From the cell containing the given text, extract its center point as [x, y] coordinate. 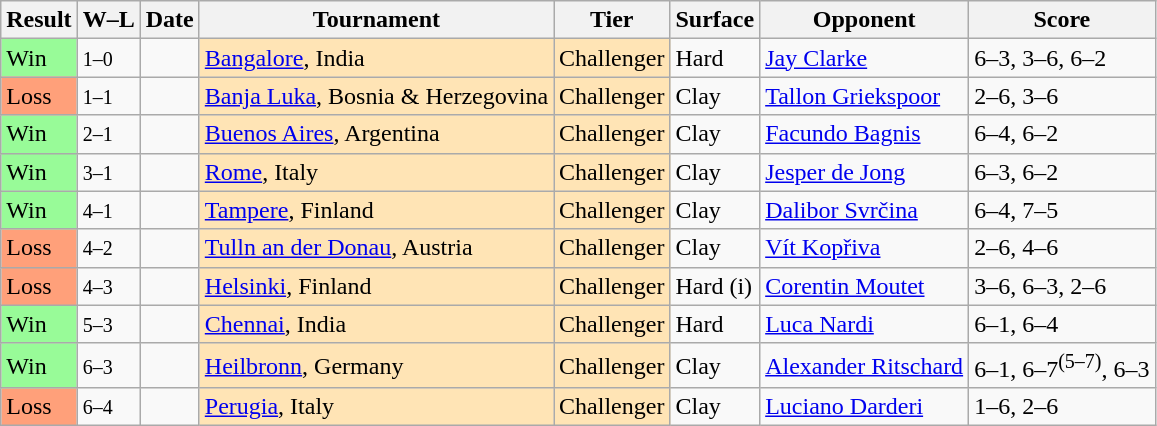
Facundo Bagnis [864, 134]
4–2 [108, 248]
Heilbronn, Germany [376, 366]
Luca Nardi [864, 324]
6–4, 6–2 [1062, 134]
Date [170, 20]
Tier [612, 20]
Hard (i) [715, 286]
Alexander Ritschard [864, 366]
Dalibor Svrčina [864, 210]
1–6, 2–6 [1062, 407]
4–3 [108, 286]
3–6, 6–3, 2–6 [1062, 286]
6–4 [108, 407]
6–1, 6–4 [1062, 324]
2–6, 3–6 [1062, 96]
3–1 [108, 172]
6–3 [108, 366]
6–3, 3–6, 6–2 [1062, 58]
Opponent [864, 20]
Score [1062, 20]
2–1 [108, 134]
Vít Kopřiva [864, 248]
1–1 [108, 96]
Tulln an der Donau, Austria [376, 248]
2–6, 4–6 [1062, 248]
6–3, 6–2 [1062, 172]
Chennai, India [376, 324]
W–L [108, 20]
Tampere, Finland [376, 210]
Result [39, 20]
5–3 [108, 324]
6–4, 7–5 [1062, 210]
Tournament [376, 20]
Banja Luka, Bosnia & Herzegovina [376, 96]
Rome, Italy [376, 172]
Bangalore, India [376, 58]
Surface [715, 20]
Helsinki, Finland [376, 286]
Tallon Griekspoor [864, 96]
4–1 [108, 210]
Luciano Darderi [864, 407]
Buenos Aires, Argentina [376, 134]
Jay Clarke [864, 58]
Corentin Moutet [864, 286]
Jesper de Jong [864, 172]
Perugia, Italy [376, 407]
6–1, 6–7(5–7), 6–3 [1062, 366]
1–0 [108, 58]
